Detect which cell encompasses the target text, then output its [x, y] center coordinate. 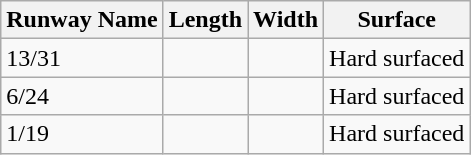
1/19 [82, 134]
Surface [397, 20]
13/31 [82, 58]
Runway Name [82, 20]
Width [286, 20]
6/24 [82, 96]
Length [205, 20]
